Provide the (x, y) coordinate of the cell's center where the given text is located.  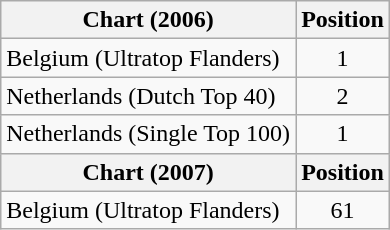
61 (343, 210)
Chart (2007) (148, 172)
Chart (2006) (148, 20)
Netherlands (Single Top 100) (148, 134)
Netherlands (Dutch Top 40) (148, 96)
2 (343, 96)
